Identify which cell holds the provided text, then report its (X, Y) central coordinate. 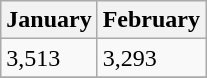
3,513 (49, 58)
January (49, 20)
February (151, 20)
3,293 (151, 58)
